Identify which cell holds the provided text, then report its [x, y] central coordinate. 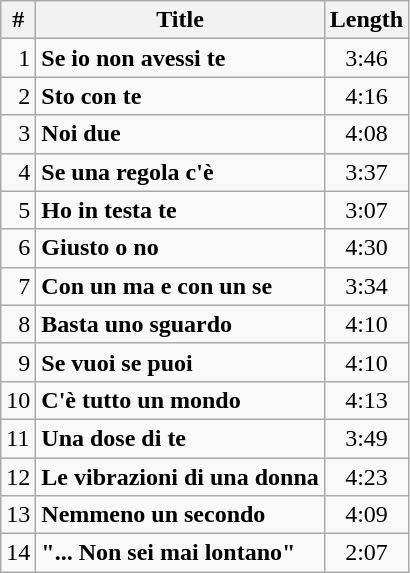
Noi due [180, 134]
3:46 [366, 58]
3:37 [366, 172]
6 [18, 248]
Le vibrazioni di una donna [180, 477]
13 [18, 515]
3:07 [366, 210]
Con un ma e con un se [180, 286]
2:07 [366, 553]
2 [18, 96]
# [18, 20]
Basta uno sguardo [180, 324]
4:13 [366, 400]
4:23 [366, 477]
5 [18, 210]
11 [18, 438]
Title [180, 20]
4 [18, 172]
1 [18, 58]
Nemmeno un secondo [180, 515]
Una dose di te [180, 438]
Se io non avessi te [180, 58]
Length [366, 20]
4:08 [366, 134]
Ho in testa te [180, 210]
4:09 [366, 515]
3:34 [366, 286]
14 [18, 553]
Sto con te [180, 96]
C'è tutto un mondo [180, 400]
7 [18, 286]
4:30 [366, 248]
"... Non sei mai lontano" [180, 553]
10 [18, 400]
3 [18, 134]
4:16 [366, 96]
Se vuoi se puoi [180, 362]
8 [18, 324]
9 [18, 362]
Se una regola c'è [180, 172]
12 [18, 477]
Giusto o no [180, 248]
3:49 [366, 438]
